Determine the (X, Y) coordinate at the center of the cell enclosing the given text.  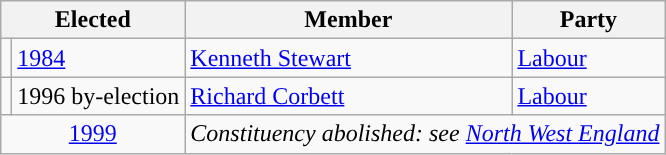
1999 (93, 134)
Kenneth Stewart (348, 58)
Richard Corbett (348, 96)
Party (588, 20)
1984 (98, 58)
1996 by-election (98, 96)
Member (348, 20)
Elected (93, 20)
Constituency abolished: see North West England (425, 134)
